Output the [x, y] coordinate of the center of the cell containing the given text.  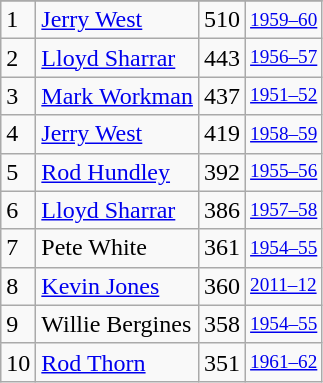
10 [18, 362]
1961–62 [284, 362]
5 [18, 172]
361 [222, 248]
Pete White [118, 248]
2011–12 [284, 286]
1959–60 [284, 20]
1958–59 [284, 134]
392 [222, 172]
1951–52 [284, 96]
443 [222, 58]
386 [222, 210]
Rod Hundley [118, 172]
437 [222, 96]
358 [222, 324]
1955–56 [284, 172]
7 [18, 248]
8 [18, 286]
510 [222, 20]
2 [18, 58]
9 [18, 324]
Mark Workman [118, 96]
4 [18, 134]
360 [222, 286]
Rod Thorn [118, 362]
Kevin Jones [118, 286]
Willie Bergines [118, 324]
1956–57 [284, 58]
3 [18, 96]
1 [18, 20]
1957–58 [284, 210]
419 [222, 134]
351 [222, 362]
6 [18, 210]
